Return the [x, y] coordinate for the center point of the cell that contains the specified text.  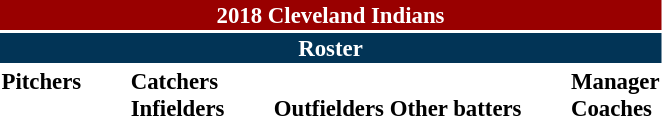
2018 Cleveland Indians [330, 15]
Roster [330, 48]
